Scan for the cell matching the given text and deliver its (X, Y) coordinate at center. 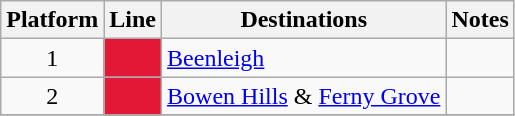
Line (133, 20)
Platform (52, 20)
1 (52, 58)
Beenleigh (304, 58)
Notes (480, 20)
2 (52, 96)
Destinations (304, 20)
Bowen Hills & Ferny Grove (304, 96)
